Search for the cell housing the specified text and yield its [x, y] center coordinate. 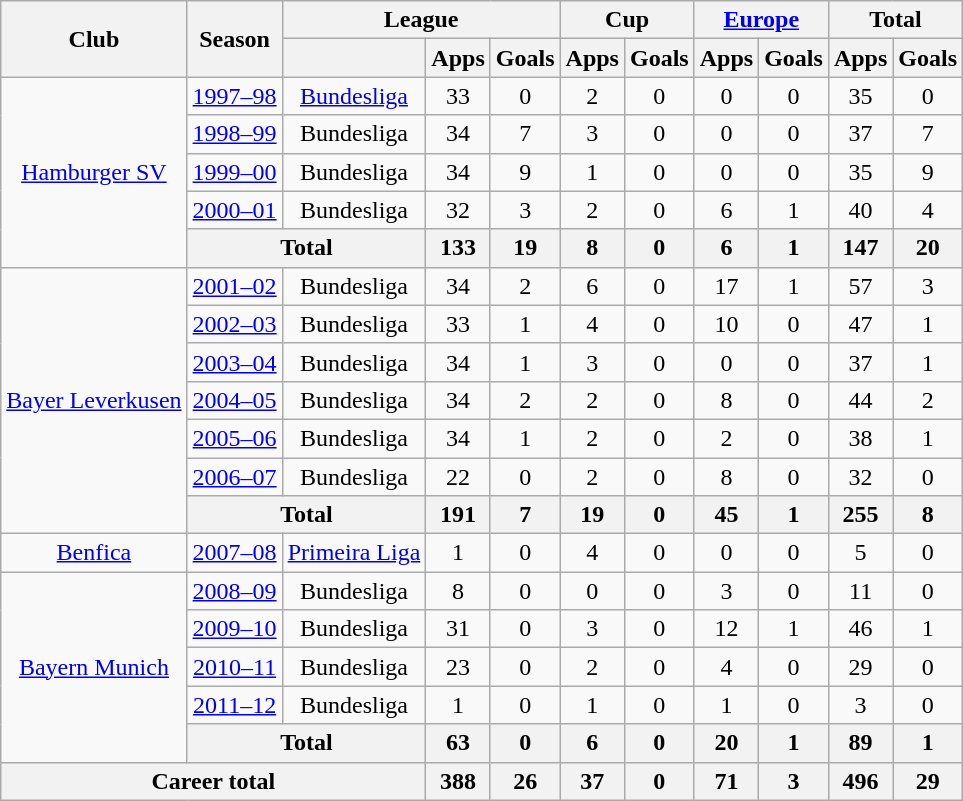
2004–05 [234, 400]
2002–03 [234, 324]
23 [458, 667]
Season [234, 39]
2009–10 [234, 629]
Career total [214, 781]
2008–09 [234, 591]
Primeira Liga [354, 553]
388 [458, 781]
1997–98 [234, 96]
2011–12 [234, 705]
71 [726, 781]
40 [860, 210]
12 [726, 629]
26 [525, 781]
10 [726, 324]
Benfica [94, 553]
League [421, 20]
Hamburger SV [94, 172]
147 [860, 248]
46 [860, 629]
44 [860, 400]
Club [94, 39]
89 [860, 743]
255 [860, 515]
22 [458, 477]
45 [726, 515]
57 [860, 286]
1998–99 [234, 134]
2003–04 [234, 362]
31 [458, 629]
Cup [627, 20]
5 [860, 553]
Bayer Leverkusen [94, 400]
17 [726, 286]
38 [860, 438]
2006–07 [234, 477]
496 [860, 781]
133 [458, 248]
Europe [761, 20]
Bayern Munich [94, 667]
2001–02 [234, 286]
2005–06 [234, 438]
191 [458, 515]
63 [458, 743]
2010–11 [234, 667]
2007–08 [234, 553]
2000–01 [234, 210]
11 [860, 591]
1999–00 [234, 172]
47 [860, 324]
